For the text-containing cell, return its midpoint in (X, Y) coordinate format. 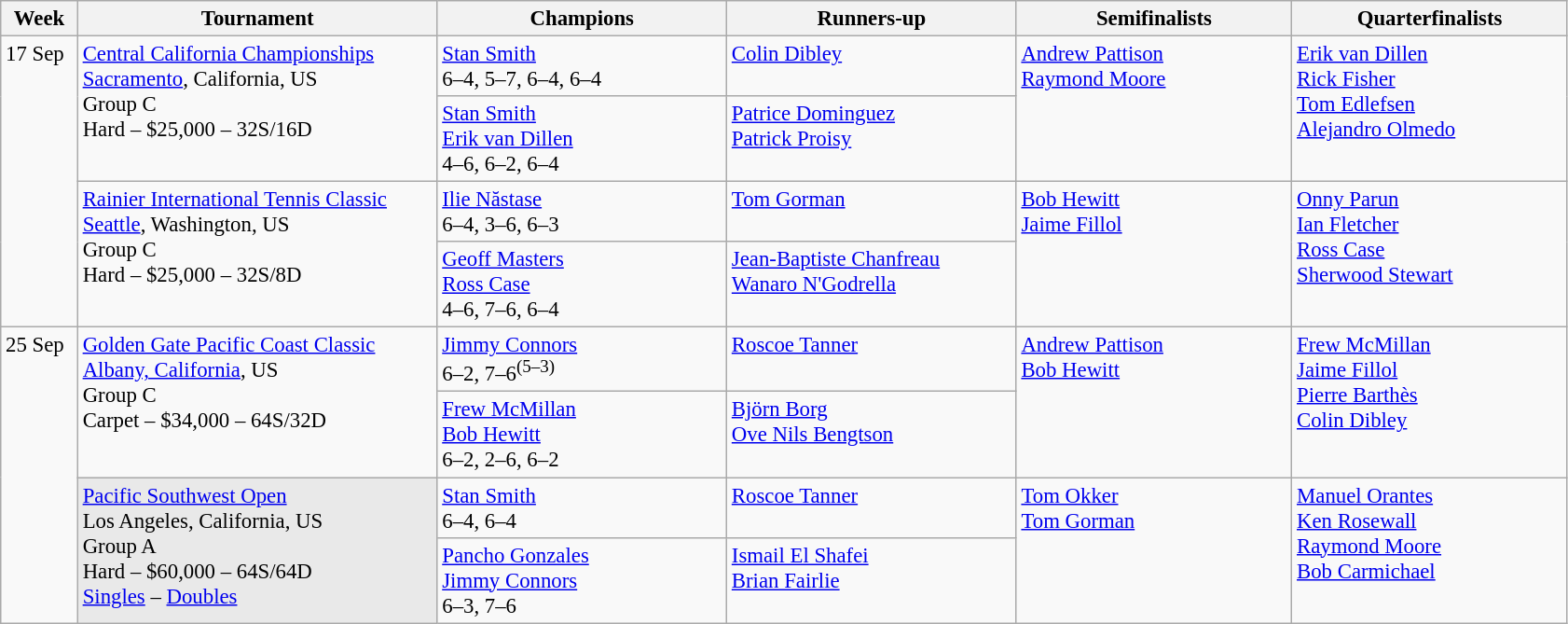
Pacific Southwest Open Los Angeles, California, US Group A Hard – $60,000 – 64S/64D Singles – Doubles (257, 550)
17 Sep (39, 182)
Andrew Pattison Raymond Moore (1154, 109)
Ilie Năstase 6–4, 3–6, 6–3 (582, 213)
Runners-up (873, 19)
Onny Parun Ian Fletcher Ross Case Sherwood Stewart (1430, 255)
Manuel Orantes Ken Rosewall Raymond Moore Bob Carmichael (1430, 550)
Quarterfinalists (1430, 19)
Frew McMillan Bob Hewitt 6–2, 2–6, 6–2 (582, 435)
Stan Smith 6–4, 6–4 (582, 507)
Tom Okker Tom Gorman (1154, 550)
Semifinalists (1154, 19)
Björn Borg Ove Nils Bengtson (873, 435)
Tournament (257, 19)
Colin Dibley (873, 67)
Stan Smith 6–4, 5–7, 6–4, 6–4 (582, 67)
Jimmy Connors 6–2, 7–6(5–3) (582, 360)
Frew McMillan Jaime Fillol Pierre Barthès Colin Dibley (1430, 403)
Jean-Baptiste Chanfreau Wanaro N'Godrella (873, 284)
Erik van Dillen Rick Fisher Tom Edlefsen Alejandro Olmedo (1430, 109)
Rainier International Tennis ClassicSeattle, Washington, US Group C Hard – $25,000 – 32S/8D (257, 255)
25 Sep (39, 476)
Week (39, 19)
Champions (582, 19)
Bob Hewitt Jaime Fillol (1154, 255)
Stan Smith Erik van Dillen 4–6, 6–2, 6–4 (582, 139)
Andrew Pattison Bob Hewitt (1154, 403)
Geoff Masters Ross Case 4–6, 7–6, 6–4 (582, 284)
Patrice Dominguez Patrick Proisy (873, 139)
Ismail El Shafei Brian Fairlie (873, 580)
Central California ChampionshipsSacramento, California, US Group C Hard – $25,000 – 32S/16D (257, 109)
Pancho Gonzales Jimmy Connors 6–3, 7–6 (582, 580)
Tom Gorman (873, 213)
Golden Gate Pacific Coast Classic Albany, California, US Group C Carpet – $34,000 – 64S/32D (257, 403)
